From the cell containing the given text, extract its center point as [x, y] coordinate. 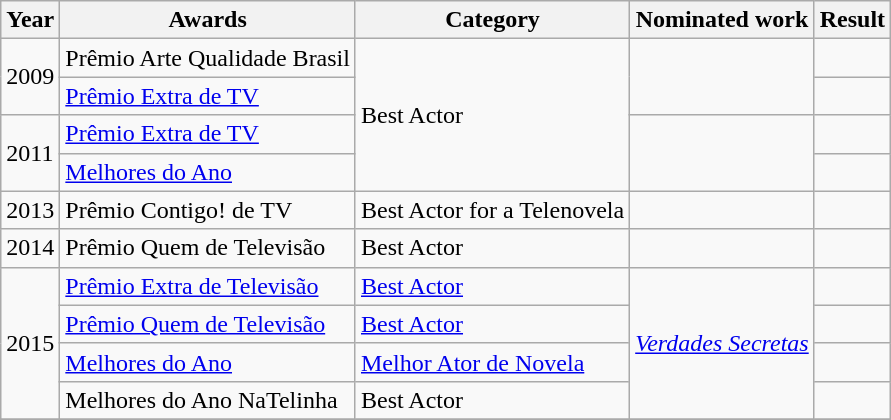
Best Actor for a Telenovela [492, 210]
Prêmio Contigo! de TV [208, 210]
Verdades Secretas [722, 343]
Melhores do Ano NaTelinha [208, 400]
Awards [208, 20]
Melhor Ator de Novela [492, 362]
Prêmio Extra de Televisão [208, 286]
Nominated work [722, 20]
Year [30, 20]
2014 [30, 248]
Prêmio Arte Qualidade Brasil [208, 58]
2015 [30, 343]
Result [852, 20]
2013 [30, 210]
2011 [30, 153]
Category [492, 20]
2009 [30, 77]
